Extract the (X, Y) coordinate from the center of the cell holding the provided text.  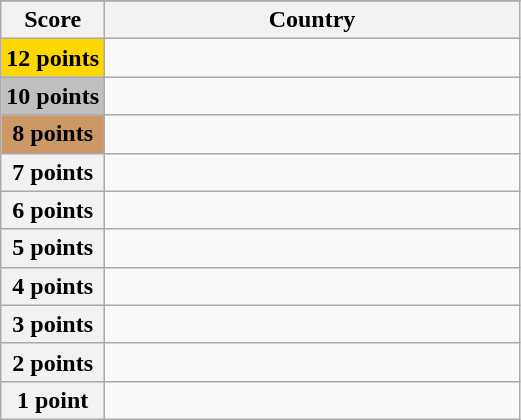
6 points (53, 210)
2 points (53, 362)
12 points (53, 58)
1 point (53, 400)
5 points (53, 248)
Country (312, 20)
8 points (53, 134)
7 points (53, 172)
3 points (53, 324)
Score (53, 20)
4 points (53, 286)
10 points (53, 96)
